Search for the cell housing the specified text and yield its [x, y] center coordinate. 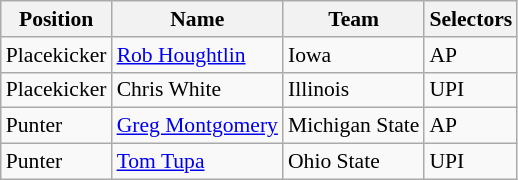
Ohio State [354, 162]
Name [198, 19]
Position [56, 19]
Team [354, 19]
Greg Montgomery [198, 126]
Selectors [470, 19]
Michigan State [354, 126]
Iowa [354, 55]
Rob Houghtlin [198, 55]
Chris White [198, 90]
Tom Tupa [198, 162]
Illinois [354, 90]
